Pinpoint the cell where the given text exists, returning its (x, y) midpoint coordinate. 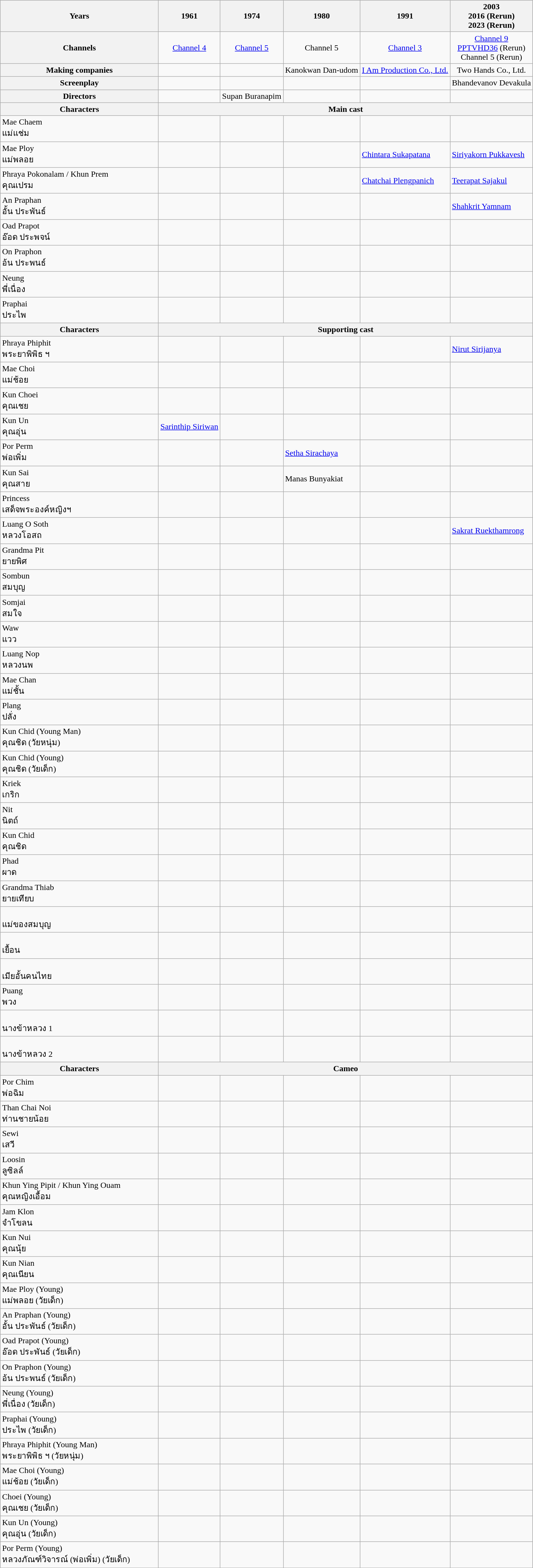
Shahkrit Yamnam (491, 207)
Chatchai Plengpanich (405, 180)
แม่ของสมบุญ (80, 920)
Channels (80, 48)
Screenplay (80, 83)
Loosin ลูซิลล์ (80, 1166)
Supan Buranapim (252, 96)
Kun Chid (Young Man) คุณชิด (วัยหนุ่ม) (80, 738)
I Am Production Co., Ltd. (405, 70)
Sarinthip Siriwan (189, 427)
Manas Bunyakiat (322, 479)
Plang ปลั่ง (80, 712)
Teerapat Sajakul (491, 180)
Por Chim พ่อฉิม (80, 1088)
Making companies (80, 70)
นางข้าหลวง 1 (80, 1023)
Mae Ploy (Young) แม่พลอย (วัยเด็ก) (80, 1296)
Kun Chid คุณชิด (80, 842)
Supporting cast (346, 330)
Kun Chid (Young) คุณชิด (วัยเด็ก) (80, 764)
Jam Klon จำโขลน (80, 1218)
Siriyakorn Pukkavesh (491, 155)
2003 2016 (Rerun) 2023 (Rerun) (491, 16)
เยื้อน (80, 946)
Neung พี่เนื่อง (80, 284)
Kriek เกริก (80, 790)
Nirut Sirijanya (491, 349)
Kun Nian คุณเนียน (80, 1269)
Two Hands Co., Ltd. (491, 70)
An Praphan อั้น ประพันธ์ (80, 207)
Luang Nop หลวงนพ (80, 660)
Choei (Young) คุณเชย (วัยเด็ก) (80, 1503)
Directors (80, 96)
Than Chai Noi ท่านชายน้อย (80, 1114)
Somjai สมใจ (80, 608)
Phraya Pokonalam / Khun Prem คุณเปรม (80, 180)
นางข้าหลวง 2 (80, 1049)
On Praphon (Young) อ้น ประพนธ์ (วัยเด็ก) (80, 1373)
On Praphon อ้น ประพนธ์ (80, 258)
Princess เสด็จพระองค์หญิงฯ (80, 505)
Phraya Phiphit (Young Man) พระยาพิพิธ ฯ (วัยหนุ่ม) (80, 1451)
Nit นิตถ์ (80, 816)
1974 (252, 16)
Puang พวง (80, 997)
Kun Un (Young) คุณอุ่น (วัยเด็ก) (80, 1529)
An Praphan (Young) อั้น ประพันธ์ (วัยเด็ก) (80, 1322)
Chintara Sukapatana (405, 155)
Por Perm พ่อเพิ่ม (80, 453)
Kun Un คุณอุ่น (80, 427)
Mae Ploy แม่พลอย (80, 155)
Sombun สมบุญ (80, 583)
Oad Prapot (Young) อ๊อด ประพันธ์ (วัยเด็ก) (80, 1347)
Praphai (Young) ประไพ (วัยเด็ก) (80, 1425)
Main cast (346, 109)
Oad Prapot อ๊อด ประพจน์ (80, 232)
Mae Choi แม่ช้อย (80, 375)
เมียอั้นคนไทย (80, 971)
Phraya Phiphit พระยาพิพิธ ฯ (80, 349)
Neung (Young) พี่เนื่อง (วัยเด็ก) (80, 1399)
Sakrat Ruekthamrong (491, 531)
Mae Chaem แม่แช่ม (80, 129)
Sewi เสวี (80, 1140)
Kun Nui คุณนุ้ย (80, 1244)
Kun Sai คุณสาย (80, 479)
Phad ผาด (80, 868)
Channel 3 (405, 48)
Bhandevanov Devakula (491, 83)
Kanokwan Dan-udom (322, 70)
Years (80, 16)
Khun Ying Pipit / Khun Ying Ouam คุณหญิงเอื้อม (80, 1192)
Channel 4 (189, 48)
Mae Chan แม่ชั้น (80, 686)
Por Perm (Young) หลวงภัณฑ์วิจารณ์ (พ่อเพิ่ม) (วัยเด็ก) (80, 1555)
1961 (189, 16)
Channel 9 PPTVHD36 (Rerun) Channel 5 (Rerun) (491, 48)
Praphai ประไพ (80, 310)
Kun Choei คุณเชย (80, 401)
Cameo (346, 1068)
Mae Choi (Young) แม่ช้อย (วัยเด็ก) (80, 1477)
Luang O Soth หลวงโอสถ (80, 531)
Grandma Pit ยายพิศ (80, 557)
Grandma Thiab ยายเทียบ (80, 893)
Waw แวว (80, 634)
1980 (322, 16)
1991 (405, 16)
Setha Sirachaya (322, 453)
